Capture the cell that displays the provided text and extract its (x, y) central coordinate. 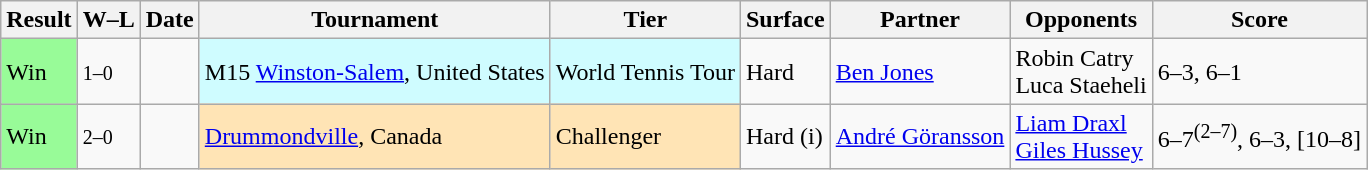
1–0 (108, 72)
Hard (785, 72)
Challenger (645, 136)
6–3, 6–1 (1259, 72)
Surface (785, 20)
Ben Jones (920, 72)
Drummondville, Canada (374, 136)
Tier (645, 20)
Score (1259, 20)
M15 Winston-Salem, United States (374, 72)
Liam Draxl Giles Hussey (1081, 136)
Tournament (374, 20)
2–0 (108, 136)
Partner (920, 20)
World Tennis Tour (645, 72)
Opponents (1081, 20)
André Göransson (920, 136)
Hard (i) (785, 136)
Robin Catry Luca Staeheli (1081, 72)
W–L (108, 20)
Date (170, 20)
6–7(2–7), 6–3, [10–8] (1259, 136)
Result (39, 20)
